Detect which cell encompasses the target text, then output its [x, y] center coordinate. 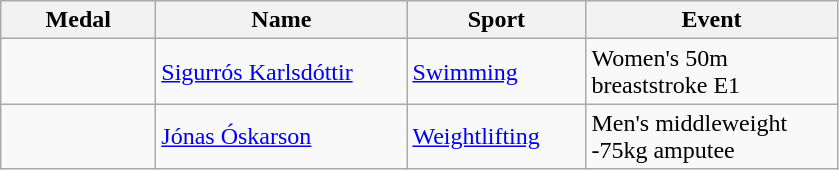
Jónas Óskarson [282, 136]
Swimming [496, 72]
Weightlifting [496, 136]
Name [282, 20]
Sigurrós Karlsdóttir [282, 72]
Medal [78, 20]
Men's middleweight -75kg amputee [712, 136]
Sport [496, 20]
Women's 50m breaststroke E1 [712, 72]
Event [712, 20]
